For the text-containing cell, return its midpoint in [x, y] coordinate format. 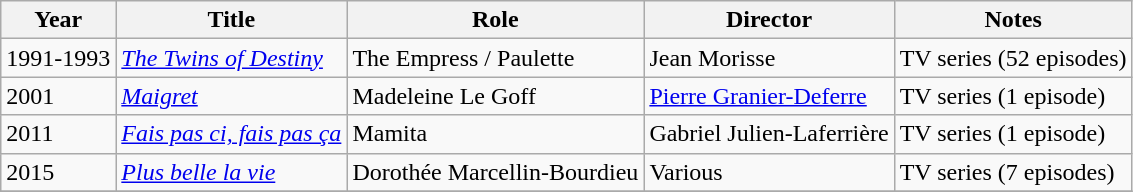
TV series (52 episodes) [1013, 58]
2015 [58, 172]
Year [58, 20]
Role [496, 20]
1991-1993 [58, 58]
Jean Morisse [769, 58]
Madeleine Le Goff [496, 96]
Plus belle la vie [232, 172]
The Twins of Destiny [232, 58]
Gabriel Julien-Laferrière [769, 134]
Mamita [496, 134]
Various [769, 172]
Maigret [232, 96]
2001 [58, 96]
Dorothée Marcellin-Bourdieu [496, 172]
Fais pas ci, fais pas ça [232, 134]
Title [232, 20]
2011 [58, 134]
TV series (7 episodes) [1013, 172]
Notes [1013, 20]
Pierre Granier-Deferre [769, 96]
Director [769, 20]
The Empress / Paulette [496, 58]
